From the cell containing the given text, extract its center point as (X, Y) coordinate. 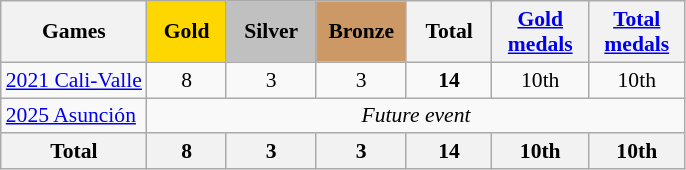
Bronze (361, 32)
Games (74, 32)
Total medals (636, 32)
Silver (271, 32)
Gold (186, 32)
Gold medals (540, 32)
2025 Asunción (74, 116)
2021 Cali-Valle (74, 80)
Future event (416, 116)
